Search for the cell housing the specified text and yield its [x, y] center coordinate. 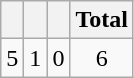
5 [12, 58]
1 [36, 58]
0 [58, 58]
6 [102, 58]
Total [102, 20]
